Find where the given text appears and provide that cell's center as [X, Y] coordinate. 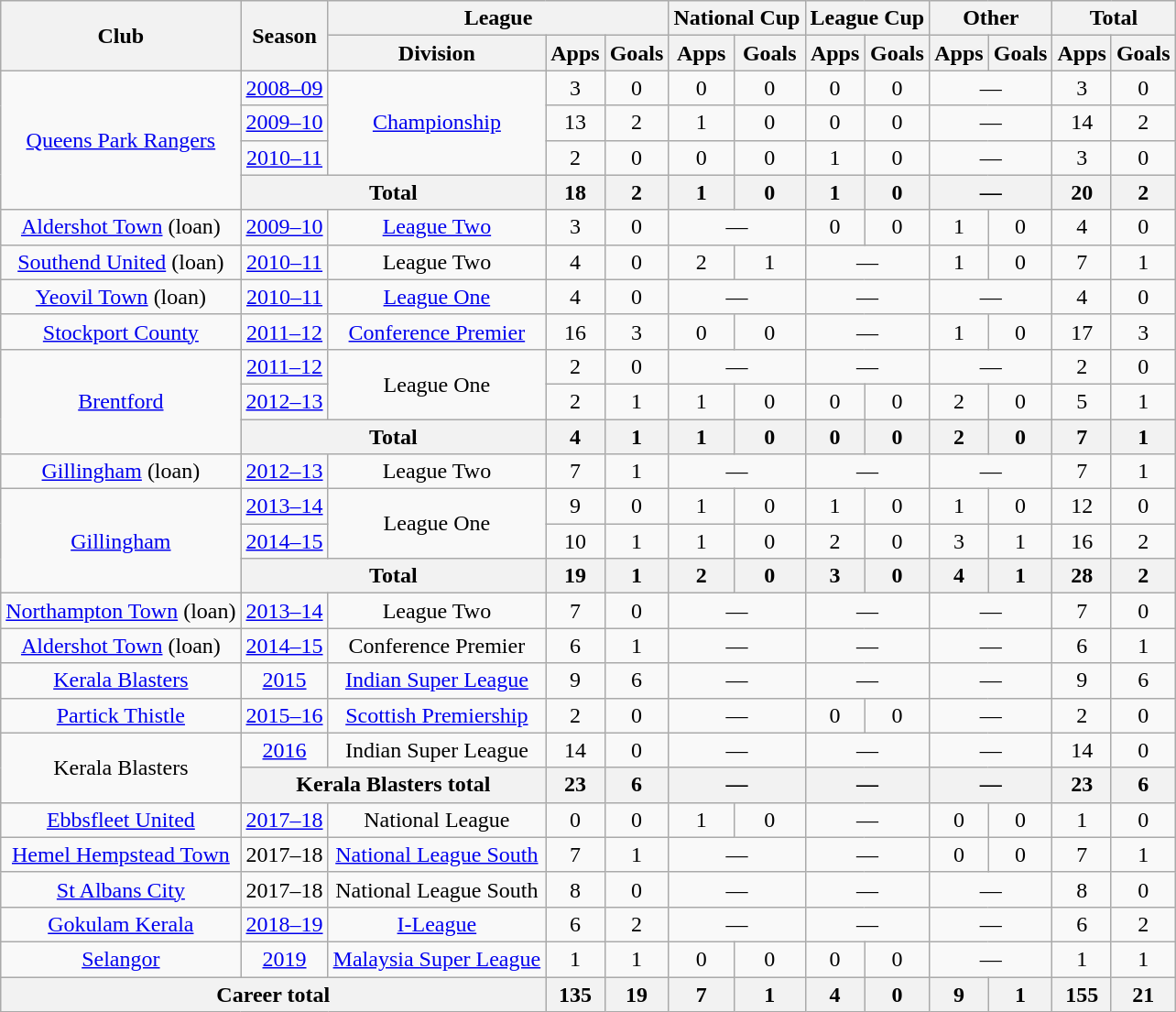
155 [1082, 994]
18 [575, 192]
Stockport County [121, 332]
Championship [437, 123]
Selangor [121, 959]
Gillingham [121, 541]
Partick Thistle [121, 715]
Yeovil Town (loan) [121, 297]
135 [575, 994]
2015–16 [284, 715]
Brentford [121, 401]
2008–09 [284, 88]
12 [1082, 506]
League [498, 18]
Southend United (loan) [121, 262]
2016 [284, 750]
5 [1082, 401]
Other [991, 18]
Malaysia Super League [437, 959]
17 [1082, 332]
Division [437, 53]
2019 [284, 959]
I-League [437, 924]
National Cup [736, 18]
21 [1143, 994]
Scottish Premiership [437, 715]
28 [1082, 576]
Career total [273, 994]
10 [575, 541]
Club [121, 36]
2015 [284, 680]
League Cup [867, 18]
Gokulam Kerala [121, 924]
National League [437, 820]
13 [575, 123]
Queens Park Rangers [121, 140]
Northampton Town (loan) [121, 611]
Hemel Hempstead Town [121, 854]
Ebbsfleet United [121, 820]
Kerala Blasters total [394, 785]
2018–19 [284, 924]
St Albans City [121, 889]
20 [1082, 192]
Gillingham (loan) [121, 472]
Season [284, 36]
